For the text-containing cell, return its midpoint in [x, y] coordinate format. 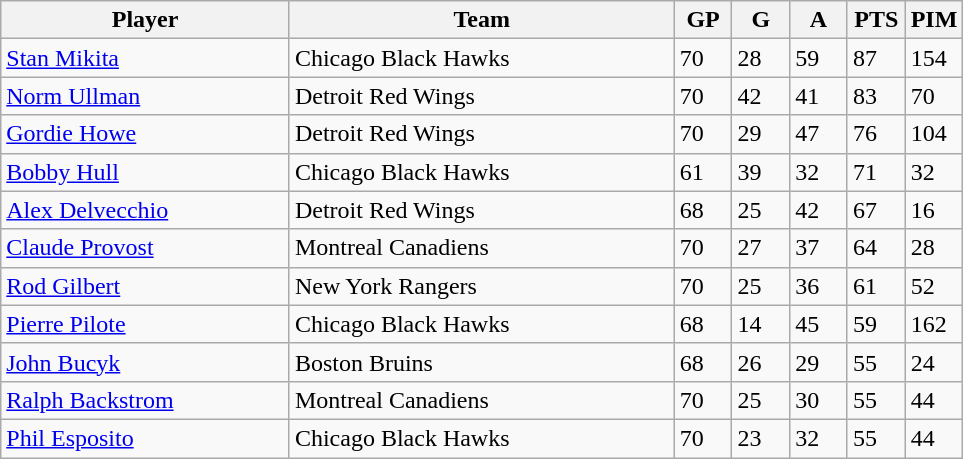
Claude Provost [146, 248]
26 [761, 362]
GP [703, 20]
John Bucyk [146, 362]
PIM [934, 20]
71 [876, 172]
Bobby Hull [146, 172]
39 [761, 172]
Player [146, 20]
37 [819, 248]
16 [934, 210]
Stan Mikita [146, 58]
83 [876, 96]
Norm Ullman [146, 96]
14 [761, 324]
24 [934, 362]
67 [876, 210]
64 [876, 248]
47 [819, 134]
30 [819, 400]
Pierre Pilote [146, 324]
Alex Delvecchio [146, 210]
36 [819, 286]
Rod Gilbert [146, 286]
Team [482, 20]
154 [934, 58]
Boston Bruins [482, 362]
A [819, 20]
52 [934, 286]
23 [761, 438]
Phil Esposito [146, 438]
45 [819, 324]
104 [934, 134]
87 [876, 58]
New York Rangers [482, 286]
41 [819, 96]
Ralph Backstrom [146, 400]
76 [876, 134]
G [761, 20]
162 [934, 324]
PTS [876, 20]
27 [761, 248]
Gordie Howe [146, 134]
